Find where the given text appears and provide that cell's center as (x, y) coordinate. 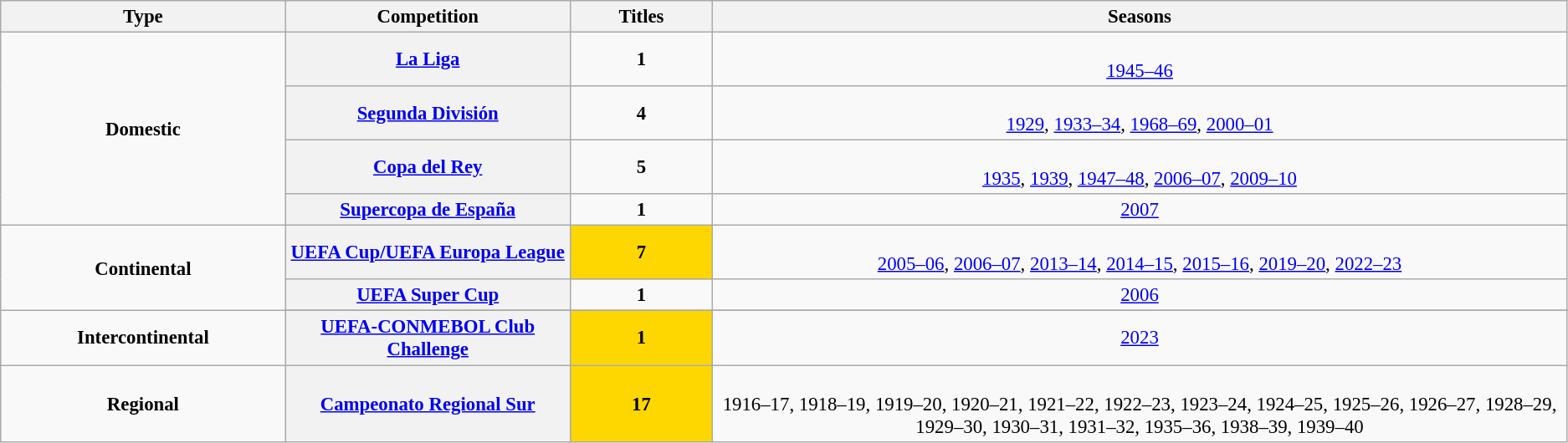
Copa del Rey (428, 167)
4 (641, 114)
Segunda División (428, 114)
Competition (428, 17)
Intercontinental (143, 338)
Seasons (1140, 17)
1945–46 (1140, 60)
UEFA Cup/UEFA Europa League (428, 252)
Regional (143, 404)
Domestic (143, 129)
7 (641, 252)
1935, 1939, 1947–48, 2006–07, 2009–10 (1140, 167)
Continental (143, 268)
UEFA-CONMEBOL Club Challenge (428, 338)
2005–06, 2006–07, 2013–14, 2014–15, 2015–16, 2019–20, 2022–23 (1140, 252)
Type (143, 17)
UEFA Super Cup (428, 295)
La Liga (428, 60)
5 (641, 167)
Supercopa de España (428, 210)
Campeonato Regional Sur (428, 404)
2006 (1140, 295)
2023 (1140, 338)
2007 (1140, 210)
Titles (641, 17)
1929, 1933–34, 1968–69, 2000–01 (1140, 114)
17 (641, 404)
